Return [x, y] of the center of cell containing provided text 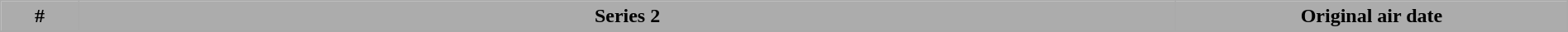
Series 2 [627, 16]
Original air date [1372, 16]
# [40, 16]
